Search for the cell housing the specified text and yield its (x, y) center coordinate. 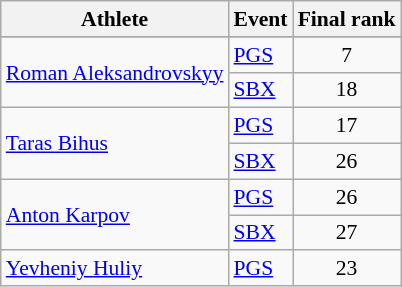
Yevheniy Huliy (115, 269)
27 (347, 233)
7 (347, 55)
Athlete (115, 19)
23 (347, 269)
18 (347, 90)
Anton Karpov (115, 214)
Roman Aleksandrovskyy (115, 72)
Final rank (347, 19)
17 (347, 126)
Event (261, 19)
Taras Bihus (115, 144)
